Determine the [X, Y] coordinate at the center of the cell enclosing the given text.  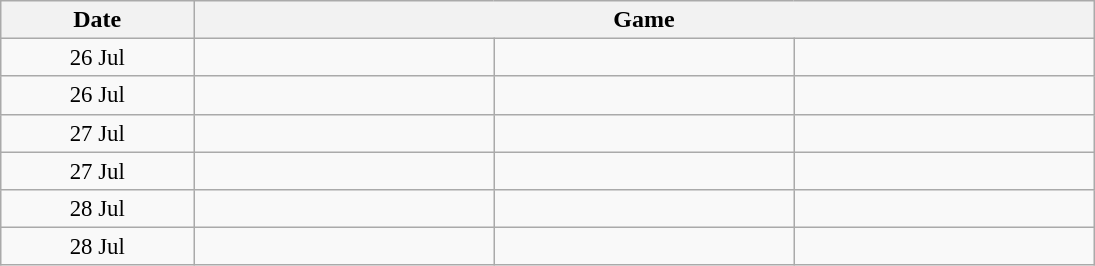
Game [644, 20]
Date [98, 20]
